Scan for the cell matching the given text and deliver its [X, Y] coordinate at center. 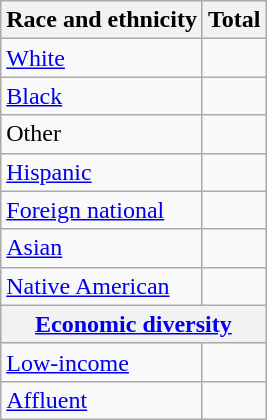
Foreign national [102, 210]
Hispanic [102, 172]
Black [102, 96]
Native American [102, 286]
Total [234, 20]
Economic diversity [134, 324]
Low-income [102, 362]
White [102, 58]
Other [102, 134]
Asian [102, 248]
Race and ethnicity [102, 20]
Affluent [102, 400]
